Identify which cell holds the provided text, then report its [X, Y] central coordinate. 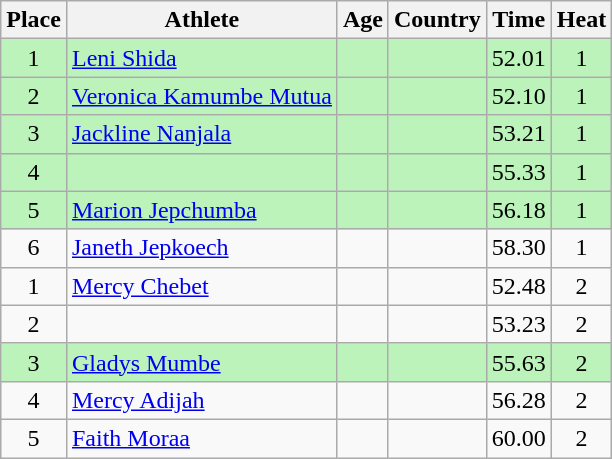
53.21 [518, 134]
Time [518, 20]
58.30 [518, 248]
Janeth Jepkoech [202, 248]
52.48 [518, 286]
Gladys Mumbe [202, 362]
Mercy Chebet [202, 286]
55.33 [518, 172]
52.10 [518, 96]
Athlete [202, 20]
60.00 [518, 438]
55.63 [518, 362]
56.18 [518, 210]
Leni Shida [202, 58]
Age [362, 20]
56.28 [518, 400]
Country [437, 20]
6 [34, 248]
53.23 [518, 324]
Mercy Adijah [202, 400]
Heat [581, 20]
52.01 [518, 58]
Place [34, 20]
Marion Jepchumba [202, 210]
Faith Moraa [202, 438]
Veronica Kamumbe Mutua [202, 96]
Jackline Nanjala [202, 134]
